Pinpoint the cell where the given text exists, returning its (x, y) midpoint coordinate. 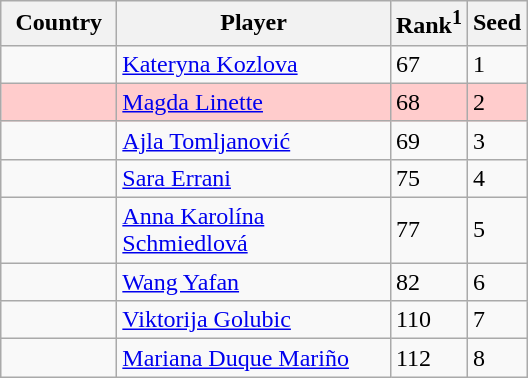
6 (496, 282)
5 (496, 230)
Wang Yafan (254, 282)
7 (496, 320)
Ajla Tomljanović (254, 140)
Player (254, 24)
Country (59, 24)
4 (496, 178)
Sara Errani (254, 178)
Seed (496, 24)
Rank1 (428, 24)
1 (496, 64)
Magda Linette (254, 102)
8 (496, 358)
69 (428, 140)
77 (428, 230)
Mariana Duque Mariño (254, 358)
Viktorija Golubic (254, 320)
Anna Karolína Schmiedlová (254, 230)
3 (496, 140)
68 (428, 102)
112 (428, 358)
110 (428, 320)
2 (496, 102)
82 (428, 282)
75 (428, 178)
67 (428, 64)
Kateryna Kozlova (254, 64)
